Determine the [x, y] coordinate at the center of the cell enclosing the given text.  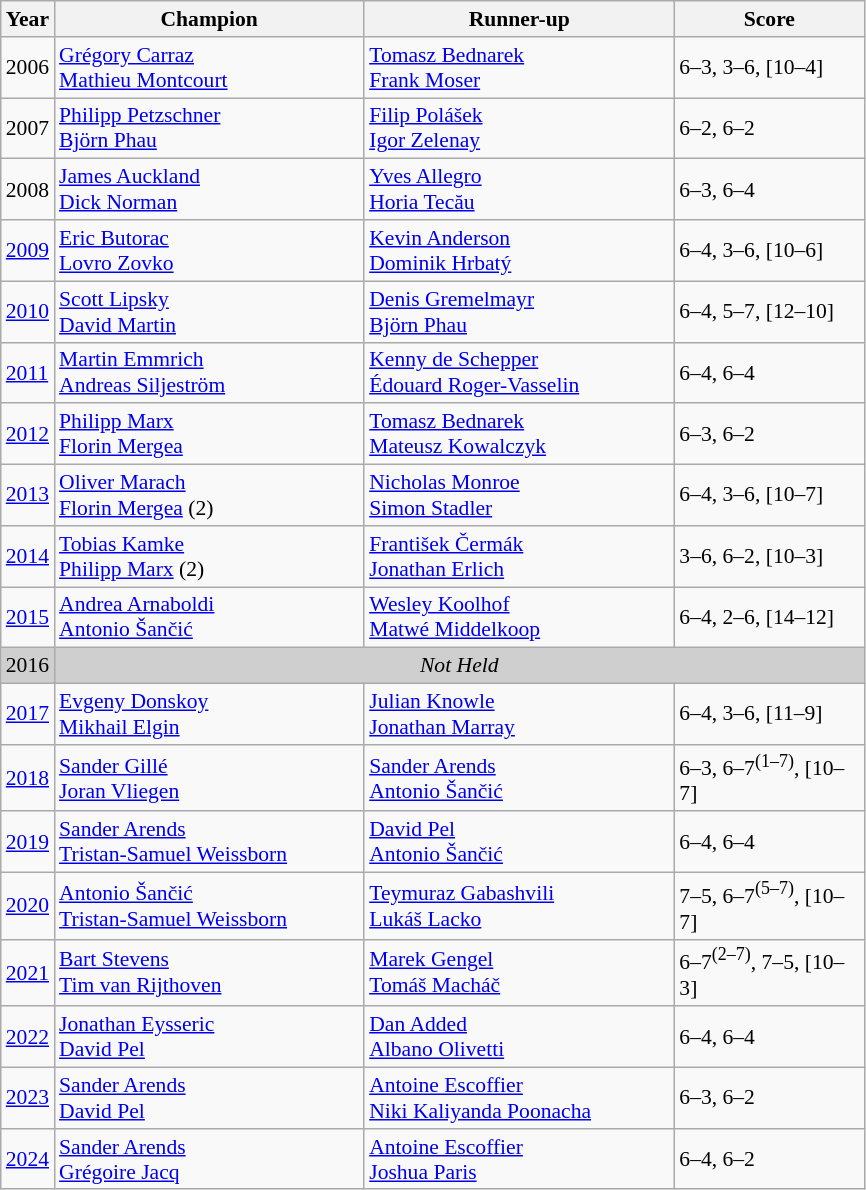
Champion [209, 19]
6–3, 6–7(1–7), [10–7] [769, 778]
2013 [28, 496]
Marek Gengel Tomáš Macháč [519, 974]
6–4, 3–6, [10–6] [769, 250]
Sander Arends Grégoire Jacq [209, 1160]
2009 [28, 250]
2007 [28, 128]
2016 [28, 666]
Year [28, 19]
2024 [28, 1160]
James Auckland Dick Norman [209, 190]
Eric Butorac Lovro Zovko [209, 250]
Sander Arends David Pel [209, 1098]
František Čermák Jonathan Erlich [519, 556]
Filip Polášek Igor Zelenay [519, 128]
Yves Allegro Horia Tecău [519, 190]
Tomasz Bednarek Frank Moser [519, 68]
6–4, 3–6, [10–7] [769, 496]
Tobias Kamke Philipp Marx (2) [209, 556]
6–4, 5–7, [12–10] [769, 312]
Sander Gillé Joran Vliegen [209, 778]
Teymuraz Gabashvili Lukáš Lacko [519, 906]
Philipp Marx Florin Mergea [209, 434]
Antoine Escoffier Joshua Paris [519, 1160]
7–5, 6–7(5–7), [10–7] [769, 906]
6–4, 2–6, [14–12] [769, 618]
Sander Arends Antonio Šančić [519, 778]
3–6, 6–2, [10–3] [769, 556]
Kenny de Schepper Édouard Roger-Vasselin [519, 372]
Grégory Carraz Mathieu Montcourt [209, 68]
2011 [28, 372]
2006 [28, 68]
Julian Knowle Jonathan Marray [519, 714]
Martin Emmrich Andreas Siljeström [209, 372]
Bart Stevens Tim van Rijthoven [209, 974]
2014 [28, 556]
2018 [28, 778]
Evgeny Donskoy Mikhail Elgin [209, 714]
6–3, 3–6, [10–4] [769, 68]
2023 [28, 1098]
2020 [28, 906]
2022 [28, 1036]
Not Held [459, 666]
6–4, 3–6, [11–9] [769, 714]
2021 [28, 974]
Philipp Petzschner Björn Phau [209, 128]
Denis Gremelmayr Björn Phau [519, 312]
Dan Added Albano Olivetti [519, 1036]
Score [769, 19]
Antoine Escoffier Niki Kaliyanda Poonacha [519, 1098]
Kevin Anderson Dominik Hrbatý [519, 250]
Scott Lipsky David Martin [209, 312]
Runner-up [519, 19]
6–7(2–7), 7–5, [10–3] [769, 974]
2012 [28, 434]
6–2, 6–2 [769, 128]
David Pel Antonio Šančić [519, 842]
Sander Arends Tristan-Samuel Weissborn [209, 842]
Jonathan Eysseric David Pel [209, 1036]
2019 [28, 842]
Tomasz Bednarek Mateusz Kowalczyk [519, 434]
Nicholas Monroe Simon Stadler [519, 496]
6–4, 6–2 [769, 1160]
Wesley Koolhof Matwé Middelkoop [519, 618]
2010 [28, 312]
Andrea Arnaboldi Antonio Šančić [209, 618]
Antonio Šančić Tristan-Samuel Weissborn [209, 906]
6–3, 6–4 [769, 190]
2015 [28, 618]
Oliver Marach Florin Mergea (2) [209, 496]
2008 [28, 190]
2017 [28, 714]
